Pinpoint the cell where the given text exists, returning its (x, y) midpoint coordinate. 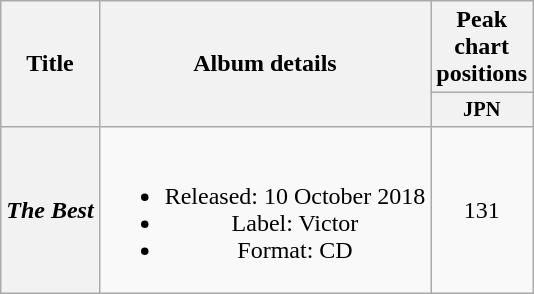
Released: 10 October 2018Label: VictorFormat: CD (265, 210)
Album details (265, 64)
Peak chart positions (482, 47)
Title (50, 64)
The Best (50, 210)
131 (482, 210)
JPN (482, 110)
